Determine the (x, y) coordinate at the center of the cell enclosing the given text.  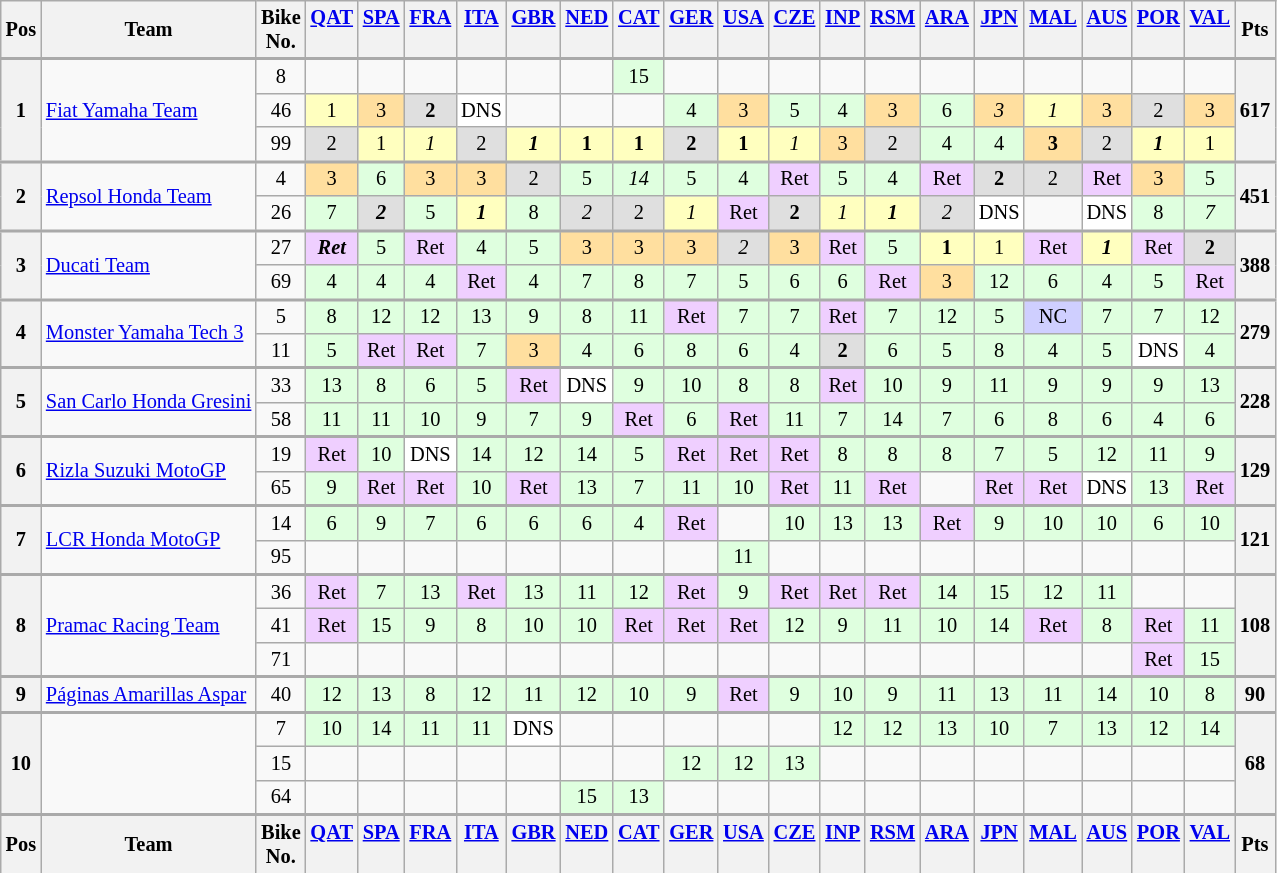
69 (280, 281)
388 (1255, 264)
NC (1052, 316)
95 (280, 557)
41 (280, 625)
71 (280, 659)
Páginas Amarillas Aspar (148, 694)
279 (1255, 334)
40 (280, 694)
Pramac Racing Team (148, 625)
90 (1255, 694)
68 (1255, 763)
36 (280, 591)
46 (280, 110)
451 (1255, 196)
Rizla Suzuki MotoGP (148, 470)
99 (280, 144)
LCR Honda MotoGP (148, 540)
108 (1255, 625)
65 (280, 488)
19 (280, 453)
Fiat Yamaha Team (148, 110)
58 (280, 419)
26 (280, 213)
617 (1255, 110)
64 (280, 797)
33 (280, 385)
San Carlo Honda Gresini (148, 402)
27 (280, 247)
Repsol Honda Team (148, 196)
121 (1255, 540)
Monster Yamaha Tech 3 (148, 334)
228 (1255, 402)
Ducati Team (148, 264)
129 (1255, 470)
